From the cell containing the given text, extract its center point as [X, Y] coordinate. 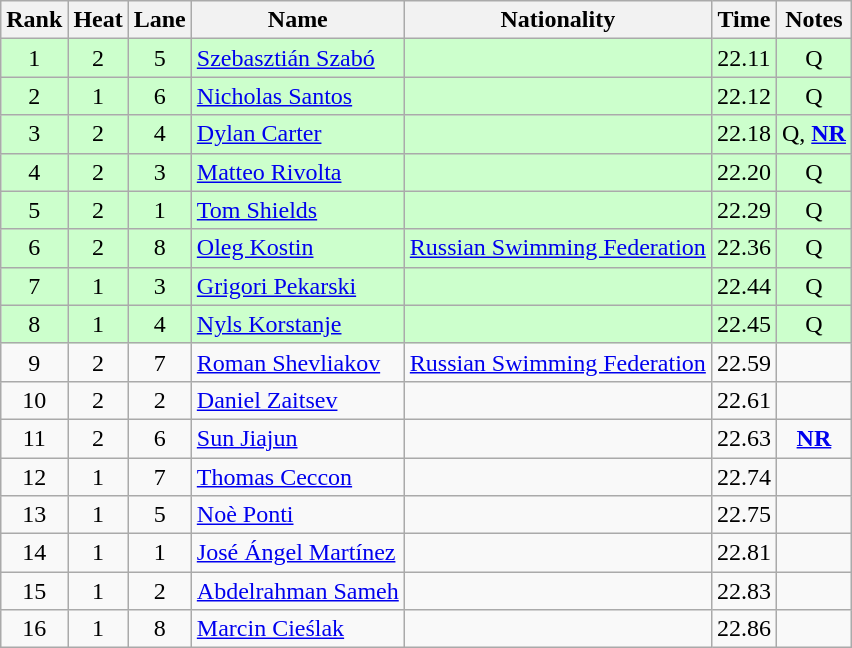
22.83 [744, 591]
22.12 [744, 96]
Name [298, 20]
14 [34, 553]
Nyls Korstanje [298, 324]
9 [34, 362]
15 [34, 591]
Q, NR [814, 134]
Nationality [558, 20]
22.59 [744, 362]
12 [34, 477]
Rank [34, 20]
22.18 [744, 134]
22.20 [744, 172]
22.86 [744, 629]
Daniel Zaitsev [298, 400]
22.45 [744, 324]
Oleg Kostin [298, 248]
Nicholas Santos [298, 96]
10 [34, 400]
Matteo Rivolta [298, 172]
Szebasztián Szabó [298, 58]
22.44 [744, 286]
16 [34, 629]
22.81 [744, 553]
11 [34, 438]
José Ángel Martínez [298, 553]
Thomas Ceccon [298, 477]
13 [34, 515]
22.63 [744, 438]
22.29 [744, 210]
Time [744, 20]
Heat [98, 20]
22.74 [744, 477]
NR [814, 438]
Dylan Carter [298, 134]
Notes [814, 20]
Sun Jiajun [298, 438]
22.75 [744, 515]
22.61 [744, 400]
22.36 [744, 248]
Roman Shevliakov [298, 362]
22.11 [744, 58]
Grigori Pekarski [298, 286]
Lane [160, 20]
Noè Ponti [298, 515]
Tom Shields [298, 210]
Abdelrahman Sameh [298, 591]
Marcin Cieślak [298, 629]
